Search for the cell housing the specified text and yield its [X, Y] center coordinate. 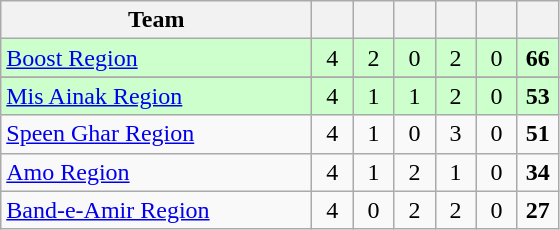
Mis Ainak Region [156, 96]
66 [538, 58]
Band-e-Amir Region [156, 210]
34 [538, 172]
Amo Region [156, 172]
27 [538, 210]
Boost Region [156, 58]
51 [538, 134]
53 [538, 96]
Speen Ghar Region [156, 134]
3 [456, 134]
Team [156, 20]
